Determine the (x, y) coordinate at the center of the cell enclosing the given text.  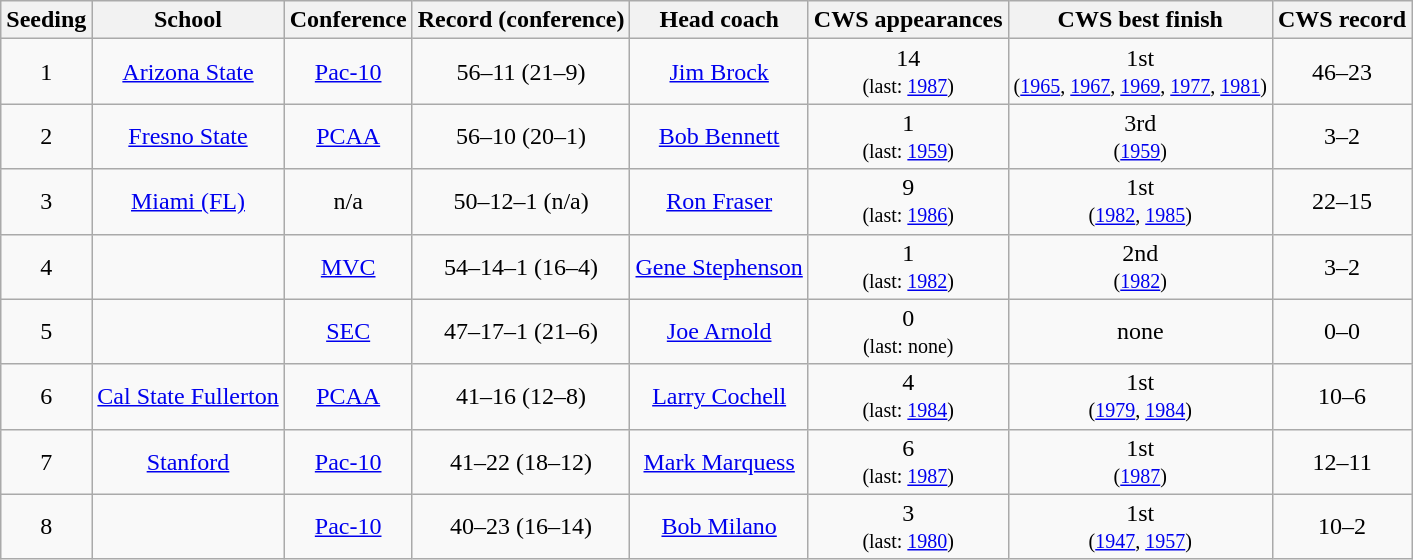
50–12–1 (n/a) (521, 202)
Miami (FL) (188, 202)
Bob Bennett (719, 136)
Fresno State (188, 136)
1(last: 1982) (908, 266)
2 (46, 136)
12–11 (1342, 462)
4(last: 1984) (908, 396)
7 (46, 462)
Arizona State (188, 72)
1(last: 1959) (908, 136)
Jim Brock (719, 72)
Conference (348, 20)
46–23 (1342, 72)
41–16 (12–8) (521, 396)
10–2 (1342, 526)
10–6 (1342, 396)
MVC (348, 266)
5 (46, 332)
8 (46, 526)
CWS best finish (1140, 20)
1st(1979, 1984) (1140, 396)
1st(1965, 1967, 1969, 1977, 1981) (1140, 72)
Ron Fraser (719, 202)
56–11 (21–9) (521, 72)
Mark Marquess (719, 462)
Cal State Fullerton (188, 396)
3(last: 1980) (908, 526)
0–0 (1342, 332)
47–17–1 (21–6) (521, 332)
14(last: 1987) (908, 72)
3 (46, 202)
56–10 (20–1) (521, 136)
9(last: 1986) (908, 202)
Seeding (46, 20)
School (188, 20)
CWS appearances (908, 20)
1 (46, 72)
Stanford (188, 462)
4 (46, 266)
6(last: 1987) (908, 462)
0(last: none) (908, 332)
3rd(1959) (1140, 136)
40–23 (16–14) (521, 526)
22–15 (1342, 202)
1st(1982, 1985) (1140, 202)
1st(1987) (1140, 462)
SEC (348, 332)
n/a (348, 202)
Larry Cochell (719, 396)
Gene Stephenson (719, 266)
2nd(1982) (1140, 266)
none (1140, 332)
Joe Arnold (719, 332)
CWS record (1342, 20)
Record (conference) (521, 20)
1st(1947, 1957) (1140, 526)
6 (46, 396)
Bob Milano (719, 526)
54–14–1 (16–4) (521, 266)
Head coach (719, 20)
41–22 (18–12) (521, 462)
